Extract the (X, Y) coordinate from the center of the cell holding the provided text.  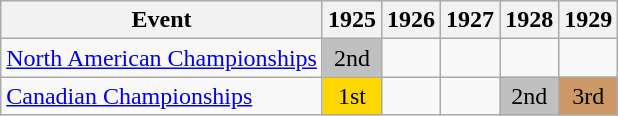
North American Championships (162, 58)
3rd (588, 96)
1925 (352, 20)
1926 (412, 20)
1928 (530, 20)
1929 (588, 20)
Event (162, 20)
1927 (470, 20)
Canadian Championships (162, 96)
1st (352, 96)
